Determine the [x, y] coordinate at the center of the cell enclosing the given text.  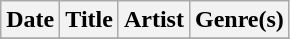
Date [30, 20]
Genre(s) [239, 20]
Artist [154, 20]
Title [90, 20]
